Search for the cell housing the specified text and yield its [X, Y] center coordinate. 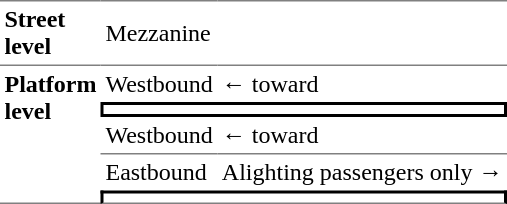
Eastbound [159, 172]
Street level [50, 32]
Alighting passengers only → [362, 172]
Platform level [50, 134]
Mezzanine [159, 32]
